Find where the given text appears and provide that cell's center as (X, Y) coordinate. 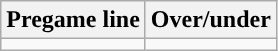
Pregame line (74, 20)
Over/under (210, 20)
